From the cell containing the given text, extract its center point as [X, Y] coordinate. 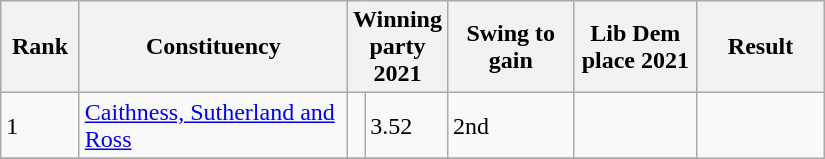
Result [761, 47]
3.52 [406, 126]
Caithness, Sutherland and Ross [213, 126]
Lib Dem place 2021 [636, 47]
Swing to gain [510, 47]
Constituency [213, 47]
Rank [40, 47]
2nd [510, 126]
Winning party 2021 [397, 47]
1 [40, 126]
